Extract the (x, y) coordinate from the center of the cell holding the provided text.  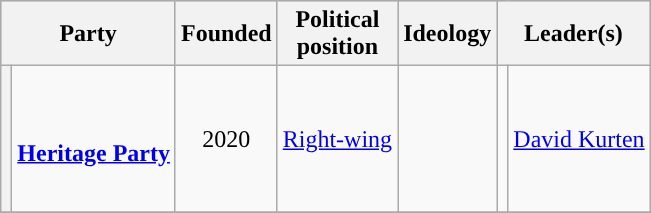
Founded (226, 34)
Ideology (448, 34)
Right-wing (337, 139)
Party (88, 34)
Heritage Party (94, 139)
2020 (226, 139)
Politicalposition (337, 34)
David Kurten (579, 139)
Leader(s) (574, 34)
